Return the [X, Y] coordinate for the center point of the cell that contains the specified text.  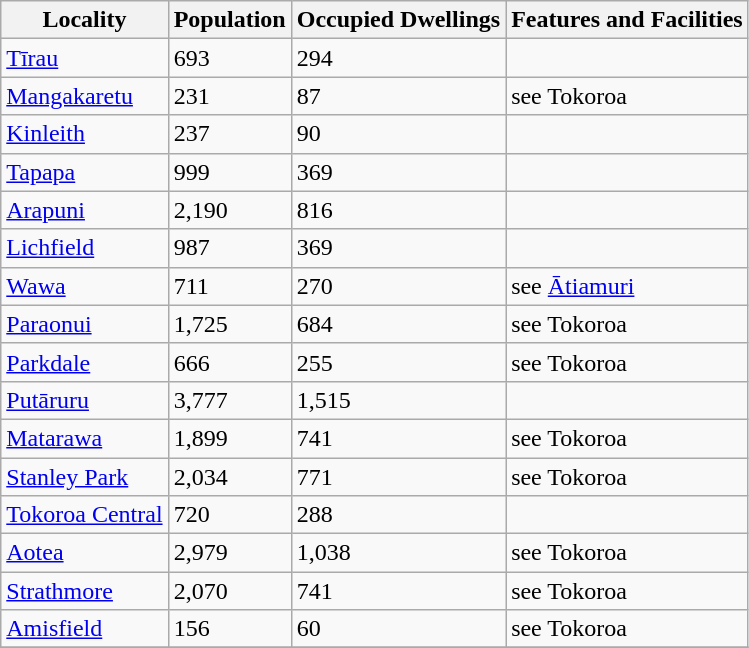
Matarawa [84, 438]
684 [398, 324]
255 [398, 362]
Aotea [84, 553]
Tokoroa Central [84, 515]
3,777 [230, 400]
Locality [84, 20]
237 [230, 134]
Mangakaretu [84, 96]
Strathmore [84, 591]
Paraonui [84, 324]
1,899 [230, 438]
270 [398, 286]
816 [398, 210]
666 [230, 362]
Kinleith [84, 134]
294 [398, 58]
711 [230, 286]
Stanley Park [84, 477]
156 [230, 629]
693 [230, 58]
2,979 [230, 553]
Tīrau [84, 58]
2,190 [230, 210]
Amisfield [84, 629]
87 [398, 96]
2,034 [230, 477]
231 [230, 96]
999 [230, 172]
Features and Facilities [628, 20]
Arapuni [84, 210]
288 [398, 515]
1,725 [230, 324]
see Ātiamuri [628, 286]
1,515 [398, 400]
90 [398, 134]
720 [230, 515]
60 [398, 629]
1,038 [398, 553]
771 [398, 477]
2,070 [230, 591]
987 [230, 248]
Population [230, 20]
Occupied Dwellings [398, 20]
Parkdale [84, 362]
Lichfield [84, 248]
Putāruru [84, 400]
Wawa [84, 286]
Tapapa [84, 172]
